Identify which cell holds the provided text, then report its (x, y) central coordinate. 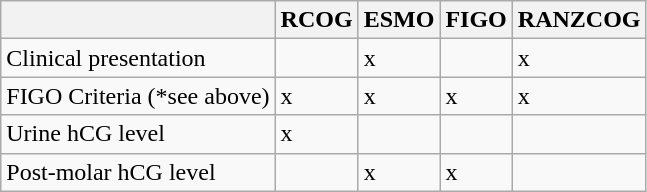
RANZCOG (579, 20)
FIGO (476, 20)
Post-molar hCG level (138, 172)
RCOG (316, 20)
FIGO Criteria (*see above) (138, 96)
Clinical presentation (138, 58)
ESMO (399, 20)
Urine hCG level (138, 134)
